Find where the given text appears and provide that cell's center as [x, y] coordinate. 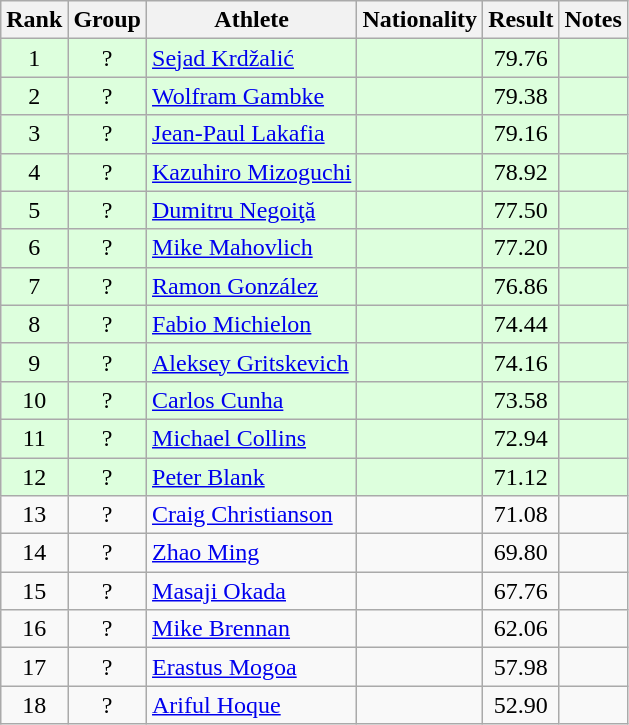
Ariful Hoque [252, 705]
Mike Brennan [252, 629]
62.06 [521, 629]
Group [108, 20]
69.80 [521, 553]
8 [34, 324]
Ramon González [252, 286]
Athlete [252, 20]
77.20 [521, 248]
6 [34, 248]
71.08 [521, 515]
5 [34, 210]
73.58 [521, 400]
Erastus Mogoa [252, 667]
12 [34, 477]
10 [34, 400]
74.44 [521, 324]
79.38 [521, 96]
2 [34, 96]
17 [34, 667]
11 [34, 438]
Zhao Ming [252, 553]
79.76 [521, 58]
72.94 [521, 438]
Kazuhiro Mizoguchi [252, 172]
9 [34, 362]
Craig Christianson [252, 515]
7 [34, 286]
Wolfram Gambke [252, 96]
Dumitru Negoiţă [252, 210]
Jean-Paul Lakafia [252, 134]
16 [34, 629]
71.12 [521, 477]
Aleksey Gritskevich [252, 362]
Masaji Okada [252, 591]
Mike Mahovlich [252, 248]
Notes [593, 20]
67.76 [521, 591]
76.86 [521, 286]
Fabio Michielon [252, 324]
15 [34, 591]
4 [34, 172]
Result [521, 20]
74.16 [521, 362]
3 [34, 134]
Rank [34, 20]
Nationality [420, 20]
1 [34, 58]
Peter Blank [252, 477]
13 [34, 515]
79.16 [521, 134]
52.90 [521, 705]
14 [34, 553]
77.50 [521, 210]
Michael Collins [252, 438]
Sejad Krdžalić [252, 58]
78.92 [521, 172]
Carlos Cunha [252, 400]
18 [34, 705]
57.98 [521, 667]
